From the cell containing the given text, extract its center point as [x, y] coordinate. 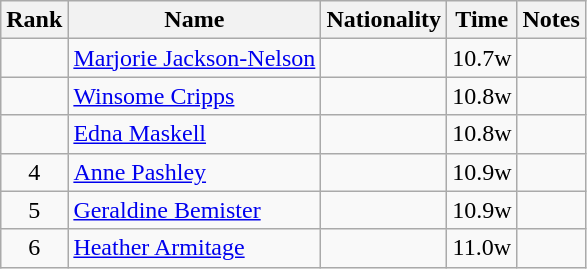
Anne Pashley [194, 172]
Name [194, 20]
10.7w [482, 58]
11.0w [482, 248]
Rank [34, 20]
5 [34, 210]
Edna Maskell [194, 134]
Geraldine Bemister [194, 210]
4 [34, 172]
Heather Armitage [194, 248]
Marjorie Jackson-Nelson [194, 58]
Time [482, 20]
6 [34, 248]
Nationality [384, 20]
Notes [551, 20]
Winsome Cripps [194, 96]
